Scan for the cell matching the given text and deliver its (x, y) coordinate at center. 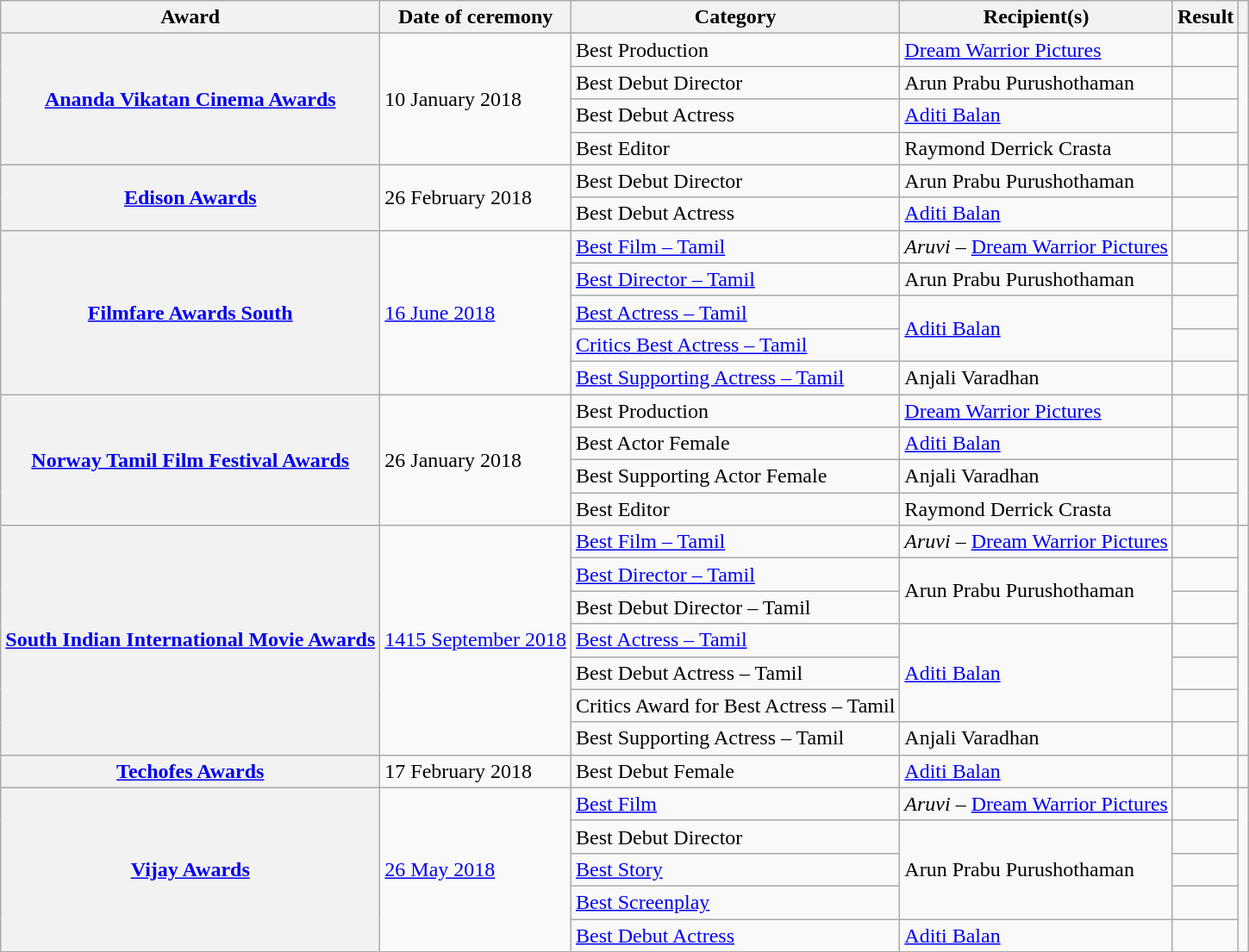
Filmfare Awards South (190, 312)
10 January 2018 (476, 99)
Category (734, 17)
Best Actor Female (734, 444)
Norway Tamil Film Festival Awards (190, 460)
Ananda Vikatan Cinema Awards (190, 99)
17 February 2018 (476, 771)
Award (190, 17)
South Indian International Movie Awards (190, 640)
Edison Awards (190, 197)
Techofes Awards (190, 771)
26 February 2018 (476, 197)
Best Film (734, 804)
Best Screenplay (734, 902)
1415 September 2018 (476, 640)
Critics Best Actress – Tamil (734, 345)
26 May 2018 (476, 869)
Best Debut Actress – Tamil (734, 673)
Vijay Awards (190, 869)
Best Story (734, 869)
Best Debut Director – Tamil (734, 607)
Result (1205, 17)
Recipient(s) (1036, 17)
Date of ceremony (476, 17)
Critics Award for Best Actress – Tamil (734, 706)
16 June 2018 (476, 312)
26 January 2018 (476, 460)
Best Supporting Actor Female (734, 476)
Best Debut Female (734, 771)
